Return the (x, y) coordinate for the center point of the cell that contains the specified text.  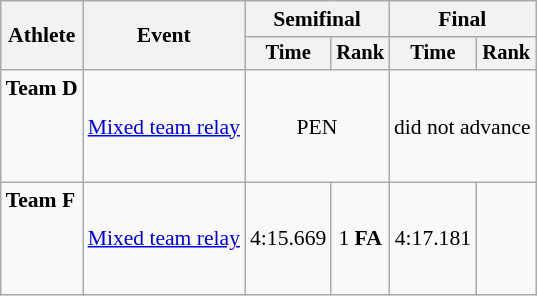
Athlete (42, 36)
Semifinal (317, 19)
1 FA (360, 239)
Team D (42, 126)
did not advance (462, 126)
4:15.669 (288, 239)
PEN (317, 126)
Team F (42, 239)
Final (462, 19)
Event (164, 36)
4:17.181 (433, 239)
